Determine the (x, y) coordinate at the center of the cell enclosing the given text.  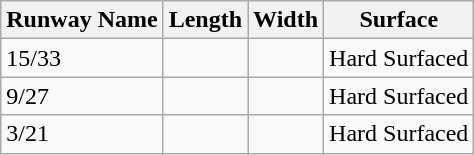
9/27 (82, 96)
3/21 (82, 134)
Runway Name (82, 20)
Surface (399, 20)
15/33 (82, 58)
Width (286, 20)
Length (205, 20)
